Identify which cell holds the provided text, then report its [x, y] central coordinate. 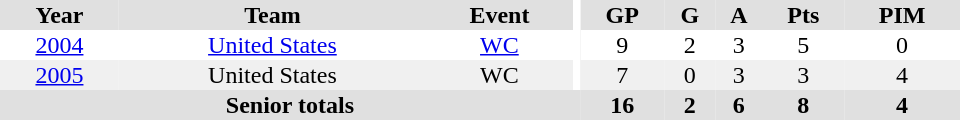
9 [622, 45]
Pts [804, 15]
A [738, 15]
Senior totals [290, 105]
7 [622, 75]
Event [500, 15]
2004 [60, 45]
6 [738, 105]
GP [622, 15]
G [690, 15]
PIM [902, 15]
5 [804, 45]
Year [60, 15]
8 [804, 105]
16 [622, 105]
Team [272, 15]
2005 [60, 75]
